Scan for the cell matching the given text and deliver its [x, y] coordinate at center. 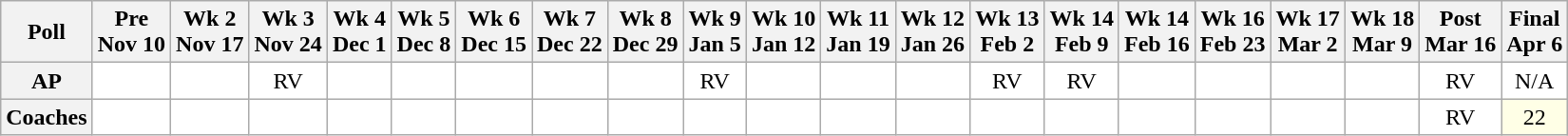
N/A [1535, 81]
Coaches [47, 117]
Wk 13Feb 2 [1007, 32]
Wk 3Nov 24 [288, 32]
Wk 4Dec 1 [359, 32]
PostMar 16 [1461, 32]
Wk 2Nov 17 [210, 32]
Wk 7Dec 22 [570, 32]
22 [1535, 117]
AP [47, 81]
FinalApr 6 [1535, 32]
Wk 8Dec 29 [645, 32]
Poll [47, 32]
Wk 12Jan 26 [932, 32]
Wk 6Dec 15 [494, 32]
Wk 17Mar 2 [1308, 32]
Wk 16Feb 23 [1233, 32]
Wk 11Jan 19 [858, 32]
Wk 10Jan 12 [783, 32]
Wk 14Feb 9 [1081, 32]
Wk 14Feb 16 [1157, 32]
Wk 18Mar 9 [1382, 32]
PreNov 10 [131, 32]
Wk 9Jan 5 [715, 32]
Wk 5Dec 8 [424, 32]
